Find where the given text appears and provide that cell's center as [x, y] coordinate. 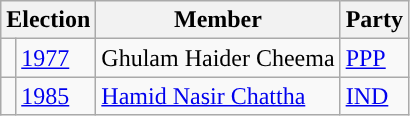
1977 [56, 58]
Member [218, 20]
Election [48, 20]
Hamid Nasir Chattha [218, 96]
Ghulam Haider Cheema [218, 58]
PPP [374, 58]
1985 [56, 96]
Party [374, 20]
IND [374, 96]
